Pinpoint the cell where the given text exists, returning its [X, Y] midpoint coordinate. 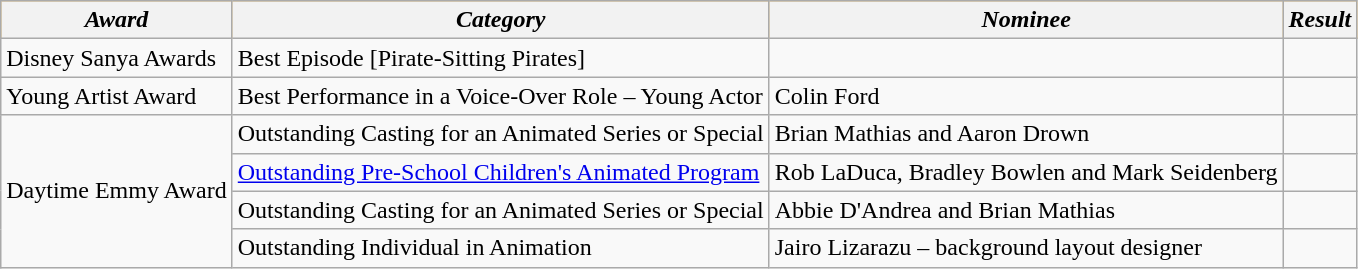
Colin Ford [1026, 96]
Brian Mathias and Aaron Drown [1026, 134]
Daytime Emmy Award [116, 191]
Best Performance in a Voice-Over Role – Young Actor [500, 96]
Result [1320, 20]
Category [500, 20]
Young Artist Award [116, 96]
Jairo Lizarazu – background layout designer [1026, 248]
Outstanding Pre-School Children's Animated Program [500, 172]
Outstanding Individual in Animation [500, 248]
Disney Sanya Awards [116, 58]
Abbie D'Andrea and Brian Mathias [1026, 210]
Rob LaDuca, Bradley Bowlen and Mark Seidenberg [1026, 172]
Nominee [1026, 20]
Best Episode [Pirate-Sitting Pirates] [500, 58]
Award [116, 20]
